Search for the cell housing the specified text and yield its (X, Y) center coordinate. 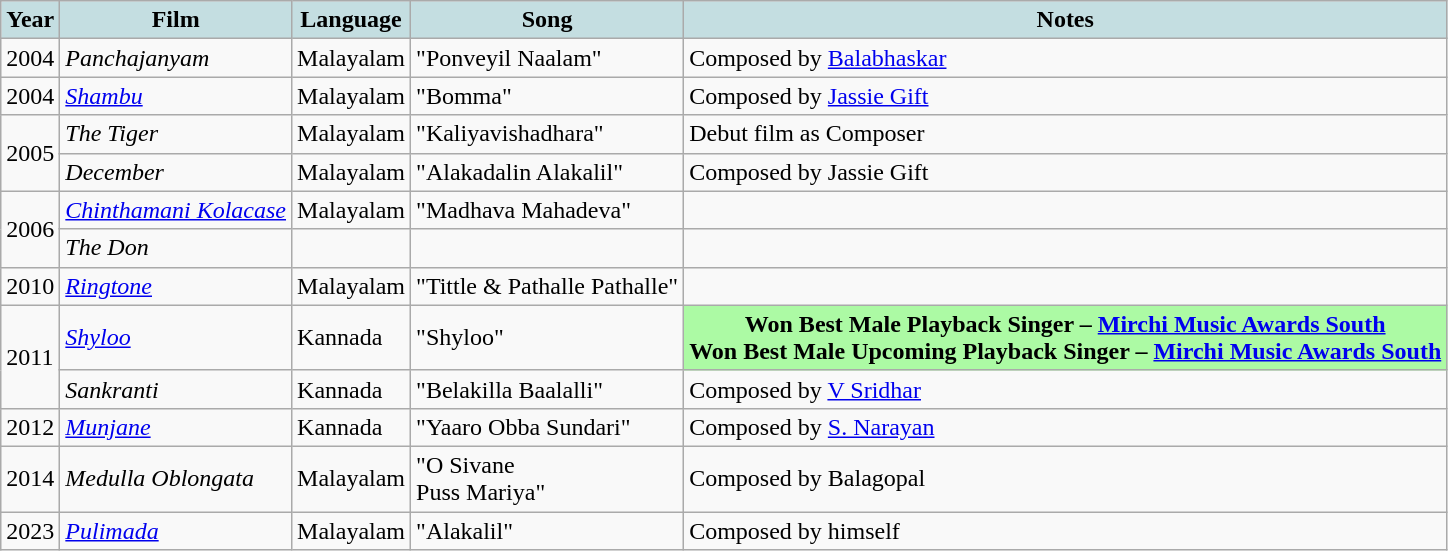
Chinthamani Kolacase (176, 210)
"Alakalil" (548, 531)
Composed by Balagopal (1066, 478)
Medulla Oblongata (176, 478)
Film (176, 20)
"Ponveyil Naalam" (548, 58)
Song (548, 20)
"Yaaro Obba Sundari" (548, 427)
"Bomma" (548, 96)
December (176, 172)
"Belakilla Baalalli" (548, 389)
Sankranti (176, 389)
Panchajanyam (176, 58)
2014 (30, 478)
2005 (30, 153)
Notes (1066, 20)
"Alakadalin Alakalil" (548, 172)
The Tiger (176, 134)
"Shyloo" (548, 338)
Pulimada (176, 531)
"Kaliyavishadhara" (548, 134)
2006 (30, 229)
Shyloo (176, 338)
The Don (176, 248)
"Madhava Mahadeva" (548, 210)
Year (30, 20)
"Tittle & Pathalle Pathalle" (548, 286)
2011 (30, 356)
2012 (30, 427)
"O SivanePuss Mariya" (548, 478)
Composed by S. Narayan (1066, 427)
Composed by himself (1066, 531)
Shambu (176, 96)
Won Best Male Playback Singer – Mirchi Music Awards SouthWon Best Male Upcoming Playback Singer – Mirchi Music Awards South (1066, 338)
Composed by Balabhaskar (1066, 58)
2023 (30, 531)
2010 (30, 286)
Language (352, 20)
Ringtone (176, 286)
Composed by V Sridhar (1066, 389)
Debut film as Composer (1066, 134)
Munjane (176, 427)
